Determine the [X, Y] coordinate at the center of the cell enclosing the given text.  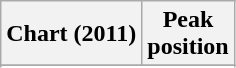
Peakposition [188, 34]
Chart (2011) [72, 34]
